Determine the [X, Y] coordinate at the center of the cell enclosing the given text.  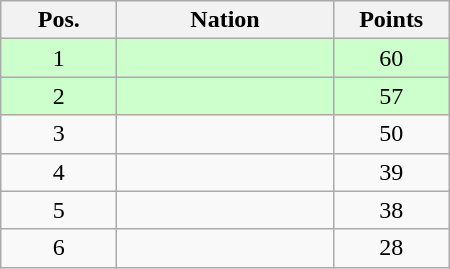
Nation [225, 20]
5 [59, 210]
3 [59, 134]
1 [59, 58]
Pos. [59, 20]
28 [391, 248]
39 [391, 172]
2 [59, 96]
50 [391, 134]
6 [59, 248]
Points [391, 20]
60 [391, 58]
4 [59, 172]
38 [391, 210]
57 [391, 96]
